Determine the [X, Y] coordinate at the center of the cell enclosing the given text.  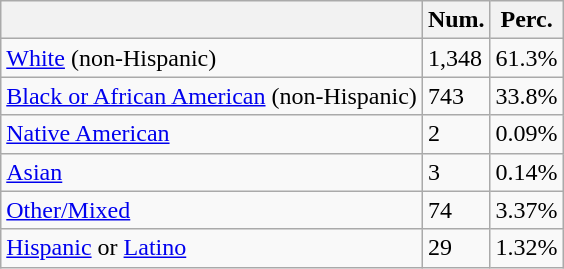
Num. [456, 20]
2 [456, 134]
White (non-Hispanic) [212, 58]
29 [456, 248]
Other/Mixed [212, 210]
3 [456, 172]
Native American [212, 134]
61.3% [526, 58]
743 [456, 96]
74 [456, 210]
1,348 [456, 58]
3.37% [526, 210]
0.09% [526, 134]
Perc. [526, 20]
0.14% [526, 172]
Asian [212, 172]
1.32% [526, 248]
33.8% [526, 96]
Black or African American (non-Hispanic) [212, 96]
Hispanic or Latino [212, 248]
